Extract the [X, Y] coordinate from the center of the cell holding the provided text.  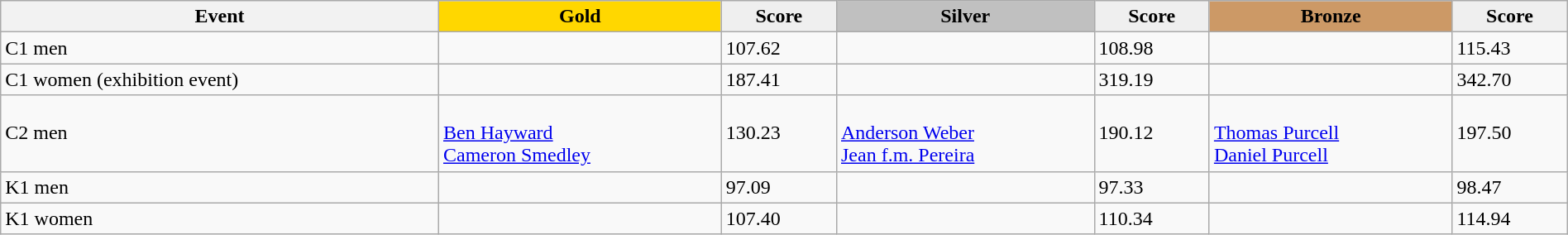
190.12 [1151, 133]
C1 women (exhibition event) [220, 79]
197.50 [1510, 133]
115.43 [1510, 48]
Anderson WeberJean f.m. Pereira [965, 133]
Bronze [1331, 17]
97.33 [1151, 187]
Gold [580, 17]
Thomas PurcellDaniel Purcell [1331, 133]
Silver [965, 17]
K1 women [220, 218]
187.41 [779, 79]
130.23 [779, 133]
C1 men [220, 48]
Ben HaywardCameron Smedley [580, 133]
342.70 [1510, 79]
107.40 [779, 218]
319.19 [1151, 79]
110.34 [1151, 218]
K1 men [220, 187]
C2 men [220, 133]
Event [220, 17]
108.98 [1151, 48]
98.47 [1510, 187]
107.62 [779, 48]
114.94 [1510, 218]
97.09 [779, 187]
